Find where the given text appears and provide that cell's center as [x, y] coordinate. 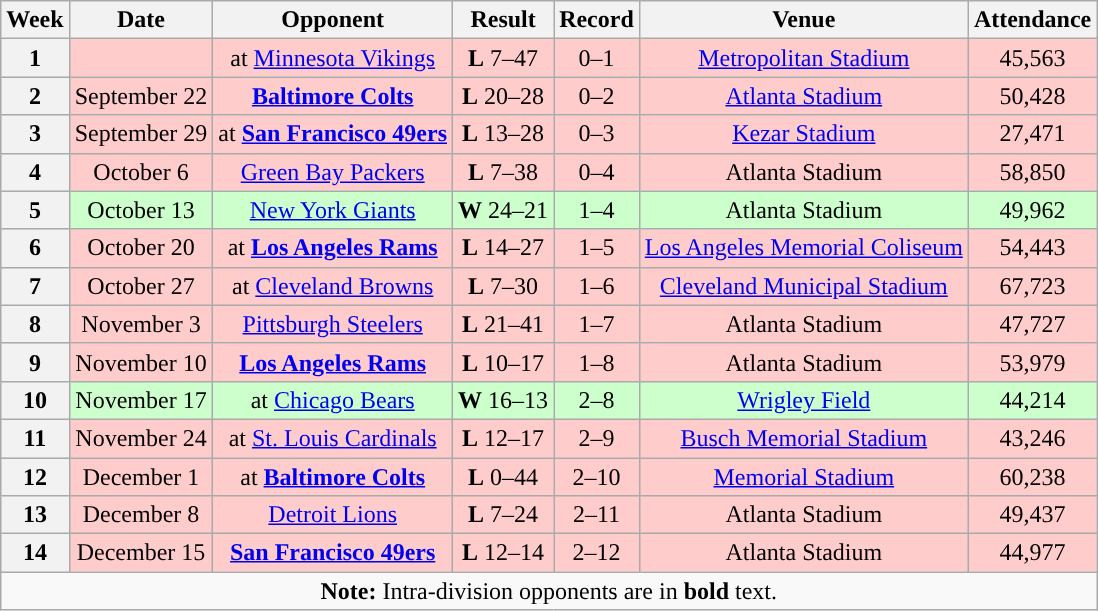
October 27 [141, 286]
12 [35, 477]
New York Giants [333, 210]
43,246 [1032, 438]
Green Bay Packers [333, 172]
2–12 [597, 553]
L 14–27 [504, 248]
10 [35, 400]
1–7 [597, 324]
49,962 [1032, 210]
Attendance [1032, 20]
L 7–30 [504, 286]
Result [504, 20]
60,238 [1032, 477]
53,979 [1032, 362]
at Chicago Bears [333, 400]
2–10 [597, 477]
2–8 [597, 400]
50,428 [1032, 96]
1–4 [597, 210]
at Los Angeles Rams [333, 248]
Venue [804, 20]
W 24–21 [504, 210]
2–11 [597, 515]
58,850 [1032, 172]
67,723 [1032, 286]
2 [35, 96]
L 13–28 [504, 134]
at Minnesota Vikings [333, 58]
1–8 [597, 362]
L 21–41 [504, 324]
San Francisco 49ers [333, 553]
L 0–44 [504, 477]
Detroit Lions [333, 515]
Los Angeles Rams [333, 362]
October 20 [141, 248]
7 [35, 286]
Memorial Stadium [804, 477]
December 8 [141, 515]
0–2 [597, 96]
October 6 [141, 172]
L 12–17 [504, 438]
Date [141, 20]
3 [35, 134]
8 [35, 324]
1–5 [597, 248]
45,563 [1032, 58]
1 [35, 58]
2–9 [597, 438]
November 17 [141, 400]
Busch Memorial Stadium [804, 438]
14 [35, 553]
L 7–47 [504, 58]
54,443 [1032, 248]
Note: Intra-division opponents are in bold text. [549, 591]
0–4 [597, 172]
L 7–38 [504, 172]
4 [35, 172]
L 7–24 [504, 515]
Opponent [333, 20]
11 [35, 438]
at St. Louis Cardinals [333, 438]
Baltimore Colts [333, 96]
Record [597, 20]
5 [35, 210]
November 3 [141, 324]
Week [35, 20]
September 22 [141, 96]
October 13 [141, 210]
6 [35, 248]
at San Francisco 49ers [333, 134]
49,437 [1032, 515]
L 10–17 [504, 362]
0–1 [597, 58]
at Baltimore Colts [333, 477]
44,214 [1032, 400]
November 10 [141, 362]
9 [35, 362]
Pittsburgh Steelers [333, 324]
47,727 [1032, 324]
13 [35, 515]
0–3 [597, 134]
L 20–28 [504, 96]
December 1 [141, 477]
Wrigley Field [804, 400]
Cleveland Municipal Stadium [804, 286]
November 24 [141, 438]
1–6 [597, 286]
27,471 [1032, 134]
L 12–14 [504, 553]
44,977 [1032, 553]
December 15 [141, 553]
Los Angeles Memorial Coliseum [804, 248]
September 29 [141, 134]
Kezar Stadium [804, 134]
at Cleveland Browns [333, 286]
W 16–13 [504, 400]
Metropolitan Stadium [804, 58]
